From the cell containing the given text, extract its center point as (X, Y) coordinate. 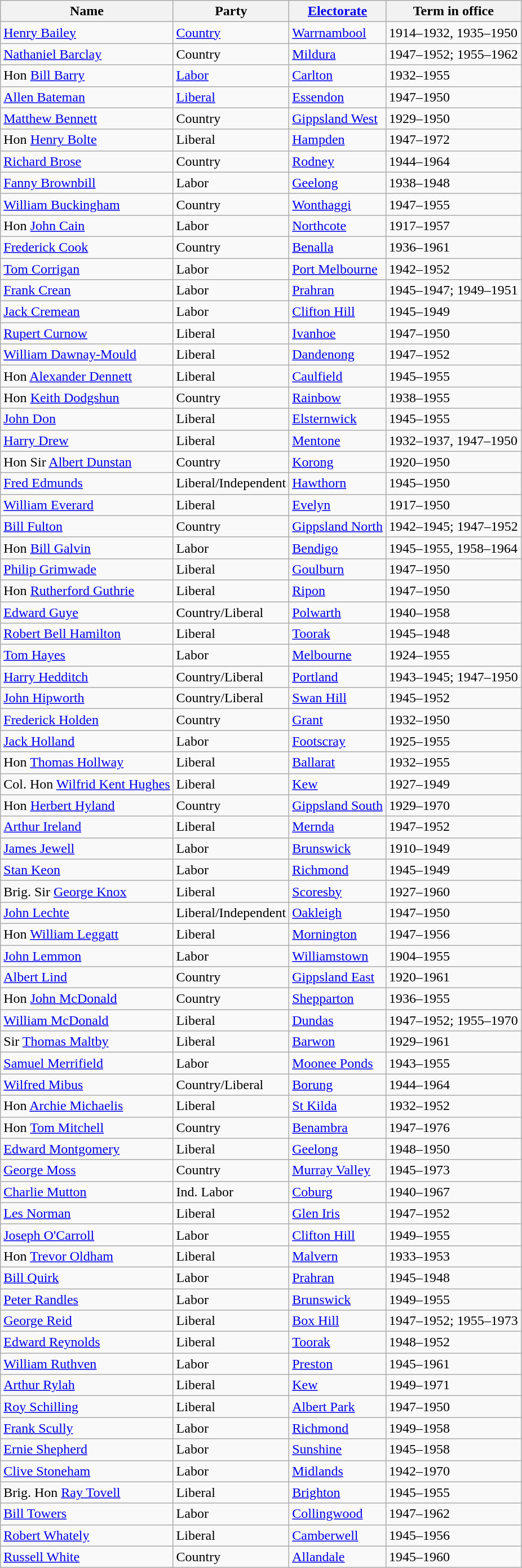
1924–1955 (453, 655)
Bendigo (338, 548)
Scoresby (338, 891)
Arthur Ireland (87, 827)
1917–1950 (453, 505)
Wilfred Mibus (87, 1085)
Frank Crean (87, 290)
Tom Corrigan (87, 269)
William Dawnay-Mould (87, 355)
Ripon (338, 591)
Hampden (338, 140)
John Hipworth (87, 698)
Benalla (338, 247)
Rupert Curnow (87, 333)
Henry Bailey (87, 33)
Les Norman (87, 1213)
1910–1949 (453, 848)
Clive Stoneham (87, 1471)
1925–1955 (453, 741)
Caulfield (338, 376)
Mornington (338, 934)
1932–1937, 1947–1950 (453, 441)
Shepparton (338, 999)
Rainbow (338, 398)
Evelyn (338, 505)
Edward Guye (87, 612)
1942–1970 (453, 1471)
James Jewell (87, 848)
1936–1961 (453, 247)
1932–1950 (453, 720)
Hon Alexander Dennett (87, 376)
Nathaniel Barclay (87, 54)
Collingwood (338, 1514)
Ind. Labor (231, 1192)
Hon Henry Bolte (87, 140)
Ivanhoe (338, 333)
Rodney (338, 161)
Bill Towers (87, 1514)
Brighton (338, 1492)
Robert Whately (87, 1535)
1945–1956 (453, 1535)
Hawthorn (338, 483)
Warrnambool (338, 33)
Dandenong (338, 355)
1947–1952; 1955–1973 (453, 1321)
Melbourne (338, 655)
William Buckingham (87, 204)
Electorate (338, 11)
Hon Sir Albert Dunstan (87, 462)
Box Hill (338, 1321)
Frederick Cook (87, 247)
1945–1958 (453, 1450)
1943–1945; 1947–1950 (453, 677)
Oakleigh (338, 913)
Fred Edmunds (87, 483)
Goulburn (338, 569)
Russell White (87, 1557)
1933–1953 (453, 1256)
1947–1952; 1955–1962 (453, 54)
George Reid (87, 1321)
1948–1952 (453, 1342)
Williamstown (338, 956)
1914–1932, 1935–1950 (453, 33)
Party (231, 11)
1932–1952 (453, 1106)
Richard Brose (87, 161)
1945–1955, 1958–1964 (453, 548)
Brig. Sir George Knox (87, 891)
John Lemmon (87, 956)
Peter Randles (87, 1299)
William Ruthven (87, 1364)
Hon John McDonald (87, 999)
Bill Fulton (87, 526)
Philip Grimwade (87, 569)
Coburg (338, 1192)
Gippsland South (338, 805)
Midlands (338, 1471)
Mentone (338, 441)
Name (87, 11)
1917–1957 (453, 226)
Edward Montgomery (87, 1149)
Hon John Cain (87, 226)
John Lechte (87, 913)
Joseph O'Carroll (87, 1235)
Murray Valley (338, 1170)
Hon Rutherford Guthrie (87, 591)
Bill Quirk (87, 1278)
1927–1960 (453, 891)
Preston (338, 1364)
1947–1976 (453, 1127)
Harry Drew (87, 441)
1940–1967 (453, 1192)
Hon Bill Barry (87, 76)
Malvern (338, 1256)
St Kilda (338, 1106)
Term in office (453, 11)
Mildura (338, 54)
1947–1955 (453, 204)
Harry Hedditch (87, 677)
Hon Trevor Oldham (87, 1256)
1920–1950 (453, 462)
1938–1955 (453, 398)
Korong (338, 462)
1929–1950 (453, 118)
1940–1958 (453, 612)
Tom Hayes (87, 655)
Sir Thomas Maltby (87, 1042)
1927–1949 (453, 784)
Ballarat (338, 763)
Hon Herbert Hyland (87, 805)
Jack Holland (87, 741)
Essendon (338, 97)
1945–1973 (453, 1170)
1938–1948 (453, 183)
1943–1955 (453, 1063)
Mernda (338, 827)
Wonthaggi (338, 204)
Hon Bill Galvin (87, 548)
1936–1955 (453, 999)
Allen Bateman (87, 97)
Benambra (338, 1127)
1947–1952; 1955–1970 (453, 1020)
1945–1952 (453, 698)
1942–1945; 1947–1952 (453, 526)
1942–1952 (453, 269)
1949–1971 (453, 1385)
Brig. Hon Ray Tovell (87, 1492)
1945–1947; 1949–1951 (453, 290)
Ernie Shepherd (87, 1450)
Sunshine (338, 1450)
1945–1961 (453, 1364)
1945–1950 (453, 483)
Matthew Bennett (87, 118)
Jack Cremean (87, 312)
Albert Park (338, 1407)
Camberwell (338, 1535)
Stan Keon (87, 870)
Allandale (338, 1557)
Fanny Brownbill (87, 183)
William McDonald (87, 1020)
Col. Hon Wilfrid Kent Hughes (87, 784)
1947–1972 (453, 140)
Gippsland East (338, 977)
Frank Scully (87, 1428)
1948–1950 (453, 1149)
George Moss (87, 1170)
William Everard (87, 505)
Edward Reynolds (87, 1342)
Charlie Mutton (87, 1192)
John Don (87, 419)
Hon Archie Michaelis (87, 1106)
Grant (338, 720)
Barwon (338, 1042)
1949–1958 (453, 1428)
1947–1956 (453, 934)
Hon Keith Dodgshun (87, 398)
Gippsland West (338, 118)
Hon Tom Mitchell (87, 1127)
Hon Thomas Hollway (87, 763)
1904–1955 (453, 956)
1947–1962 (453, 1514)
Roy Schilling (87, 1407)
Gippsland North (338, 526)
Glen Iris (338, 1213)
Frederick Holden (87, 720)
Northcote (338, 226)
Albert Lind (87, 977)
1920–1961 (453, 977)
Port Melbourne (338, 269)
Carlton (338, 76)
1929–1970 (453, 805)
Polwarth (338, 612)
Portland (338, 677)
Samuel Merrifield (87, 1063)
Elsternwick (338, 419)
1929–1961 (453, 1042)
Moonee Ponds (338, 1063)
Hon William Leggatt (87, 934)
Robert Bell Hamilton (87, 634)
Swan Hill (338, 698)
Footscray (338, 741)
Arthur Rylah (87, 1385)
1945–1960 (453, 1557)
Dundas (338, 1020)
Borung (338, 1085)
